Capture the cell that displays the provided text and extract its (X, Y) central coordinate. 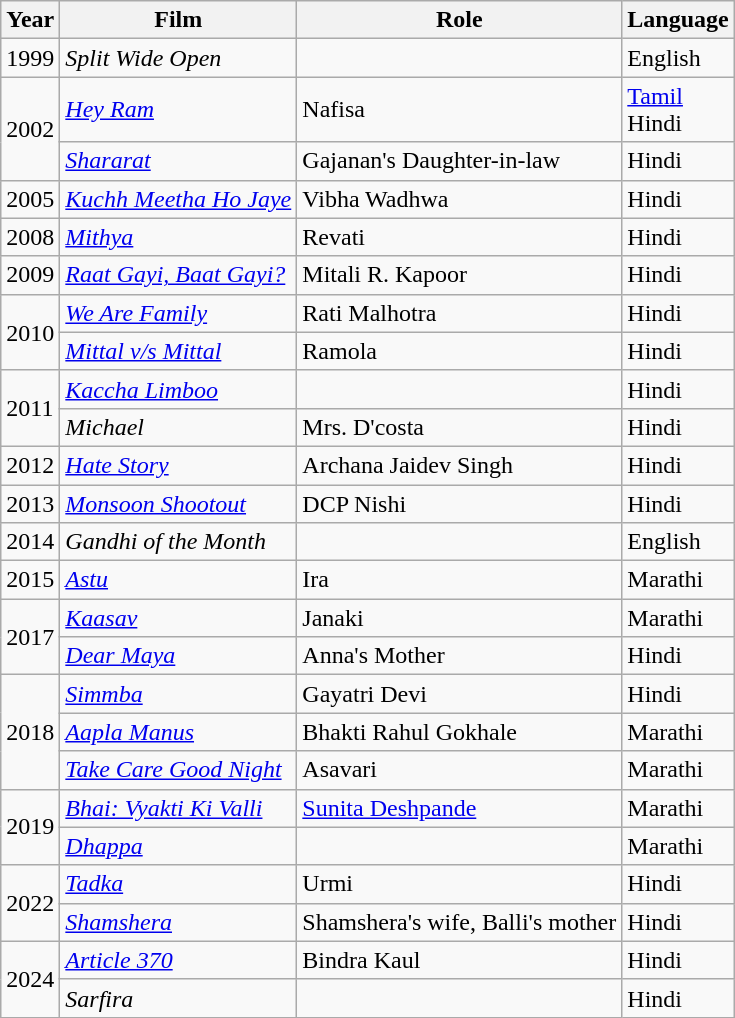
1999 (30, 58)
Kaasav (178, 618)
Sarfira (178, 998)
Kaccha Limboo (178, 389)
Role (460, 20)
Dhappa (178, 846)
DCP Nishi (460, 503)
Mittal v/s Mittal (178, 351)
Bhakti Rahul Gokhale (460, 732)
Aapla Manus (178, 732)
Michael (178, 427)
Gandhi of the Month (178, 542)
Simmba (178, 694)
Film (178, 20)
2022 (30, 903)
Year (30, 20)
Vibha Wadhwa (460, 199)
2013 (30, 503)
2024 (30, 979)
Sunita Deshpande (460, 808)
2019 (30, 827)
Mitali R. Kapoor (460, 275)
Bhai: Vyakti Ki Valli (178, 808)
Dear Maya (178, 656)
Asavari (460, 770)
2002 (30, 128)
TamilHindi (678, 110)
2017 (30, 637)
Archana Jaidev Singh (460, 465)
Raat Gayi, Baat Gayi? (178, 275)
Shararat (178, 161)
Shamshera's wife, Balli's mother (460, 922)
2015 (30, 580)
Gajanan's Daughter-in-law (460, 161)
Kuchh Meetha Ho Jaye (178, 199)
2014 (30, 542)
2011 (30, 408)
Nafisa (460, 110)
Monsoon Shootout (178, 503)
We Are Family (178, 313)
Article 370 (178, 960)
Shamshera (178, 922)
Astu (178, 580)
Revati (460, 237)
Ira (460, 580)
Urmi (460, 884)
2008 (30, 237)
Bindra Kaul (460, 960)
2010 (30, 332)
Hate Story (178, 465)
Janaki (460, 618)
Hey Ram (178, 110)
2012 (30, 465)
Ramola (460, 351)
Mrs. D'costa (460, 427)
Tadka (178, 884)
2005 (30, 199)
Rati Malhotra (460, 313)
Mithya (178, 237)
2009 (30, 275)
Gayatri Devi (460, 694)
2018 (30, 732)
Split Wide Open (178, 58)
Language (678, 20)
Take Care Good Night (178, 770)
Anna's Mother (460, 656)
